From the cell containing the given text, extract its center point as (x, y) coordinate. 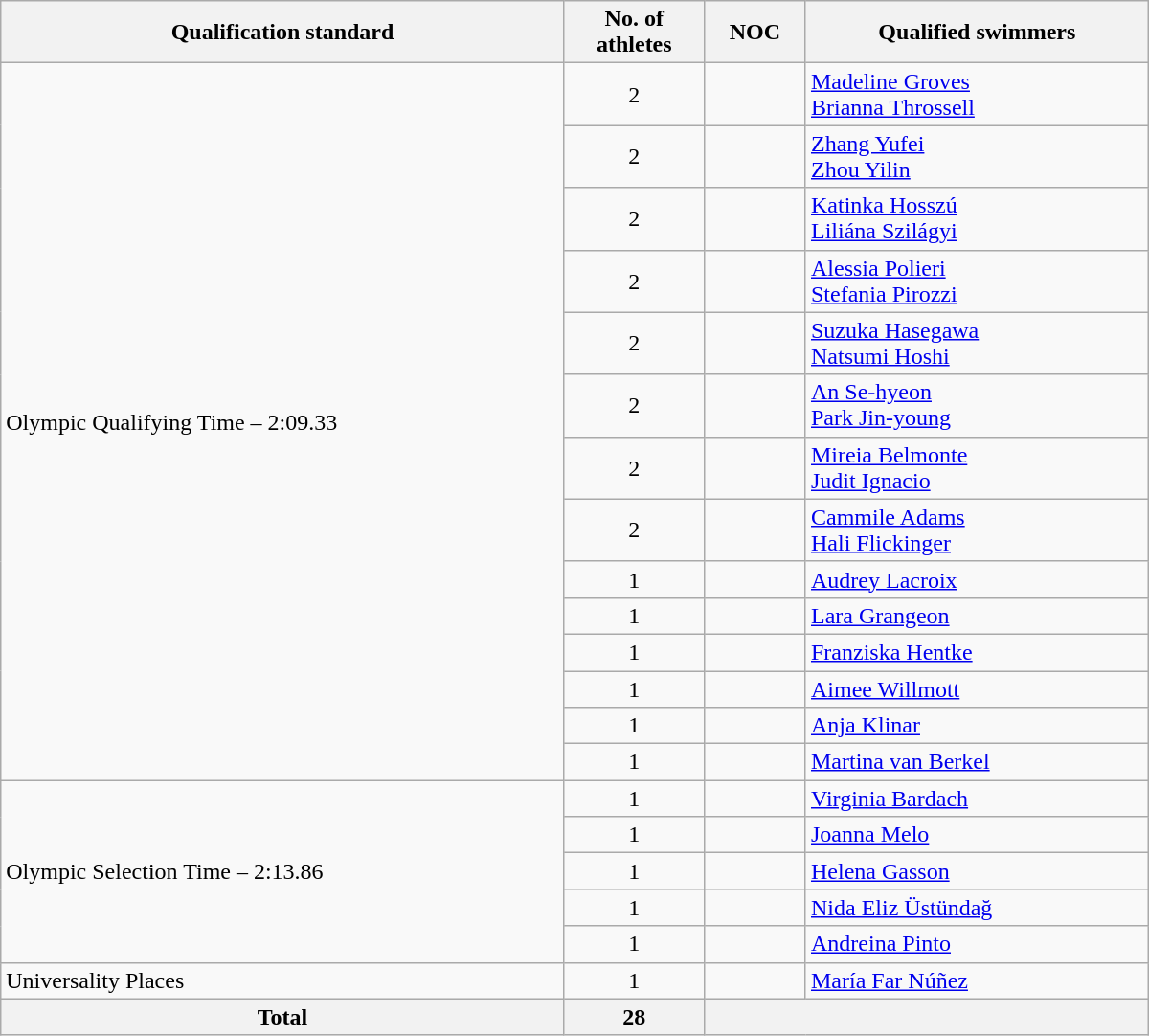
Virginia Bardach (977, 799)
Andreina Pinto (977, 944)
Mireia BelmonteJudit Ignacio (977, 467)
Suzuka HasegawaNatsumi Hoshi (977, 343)
Total (283, 1017)
Martina van Berkel (977, 762)
Universality Places (283, 980)
28 (634, 1017)
Nida Eliz Üstündağ (977, 908)
Madeline GrovesBrianna Throssell (977, 94)
Aimee Willmott (977, 688)
Helena Gasson (977, 871)
NOC (755, 33)
Olympic Qualifying Time – 2:09.33 (283, 421)
Lara Grangeon (977, 616)
Audrey Lacroix (977, 579)
Olympic Selection Time – 2:13.86 (283, 871)
Qualified swimmers (977, 33)
María Far Núñez (977, 980)
Alessia PolieriStefania Pirozzi (977, 282)
Cammile AdamsHali Flickinger (977, 530)
Joanna Melo (977, 835)
Qualification standard (283, 33)
Anja Klinar (977, 726)
No. of athletes (634, 33)
An Se-hyeonPark Jin-young (977, 406)
Zhang YufeiZhou Yilin (977, 157)
Franziska Hentke (977, 652)
Katinka HosszúLiliána Szilágyi (977, 218)
